Return the (x, y) coordinate for the center point of the cell that contains the specified text.  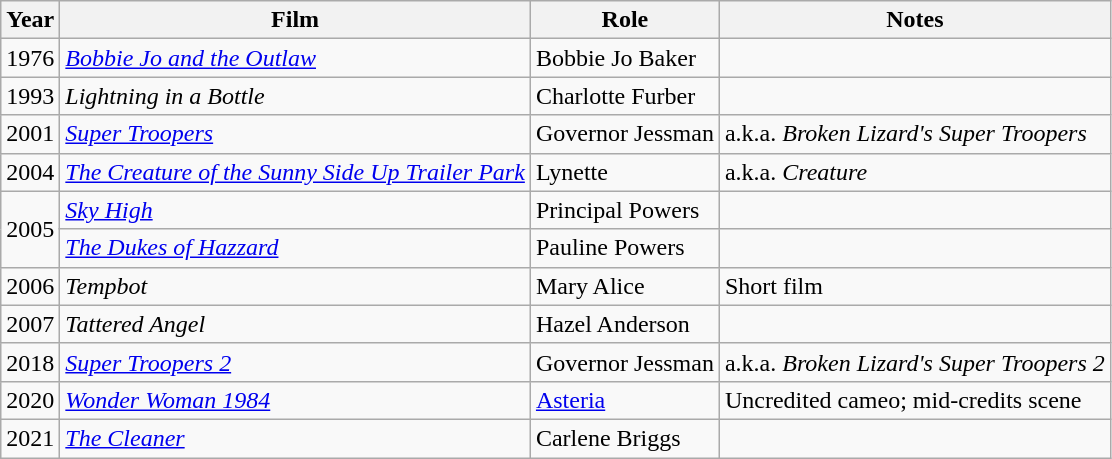
Tempbot (296, 286)
a.k.a. Broken Lizard's Super Troopers (914, 134)
Role (624, 20)
Principal Powers (624, 210)
The Dukes of Hazzard (296, 248)
Wonder Woman 1984 (296, 400)
Film (296, 20)
Notes (914, 20)
Carlene Briggs (624, 438)
Lynette (624, 172)
2020 (30, 400)
Asteria (624, 400)
a.k.a. Broken Lizard's Super Troopers 2 (914, 362)
Lightning in a Bottle (296, 96)
2018 (30, 362)
Super Troopers (296, 134)
Uncredited cameo; mid-credits scene (914, 400)
2004 (30, 172)
Hazel Anderson (624, 324)
2007 (30, 324)
Year (30, 20)
Sky High (296, 210)
Pauline Powers (624, 248)
a.k.a. Creature (914, 172)
2005 (30, 229)
Short film (914, 286)
1993 (30, 96)
Tattered Angel (296, 324)
Mary Alice (624, 286)
The Cleaner (296, 438)
2001 (30, 134)
Bobbie Jo Baker (624, 58)
Bobbie Jo and the Outlaw (296, 58)
1976 (30, 58)
Charlotte Furber (624, 96)
2021 (30, 438)
Super Troopers 2 (296, 362)
The Creature of the Sunny Side Up Trailer Park (296, 172)
2006 (30, 286)
